Identify which cell holds the provided text, then report its [x, y] central coordinate. 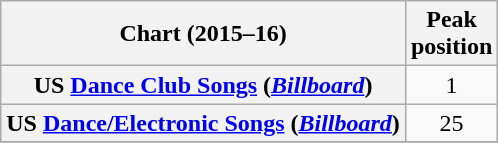
US Dance Club Songs (Billboard) [204, 85]
25 [451, 123]
Peakposition [451, 34]
US Dance/Electronic Songs (Billboard) [204, 123]
Chart (2015–16) [204, 34]
1 [451, 85]
